Determine the [X, Y] coordinate at the center of the cell enclosing the given text.  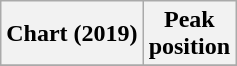
Peak position [189, 34]
Chart (2019) [72, 34]
